For the text-containing cell, return its midpoint in (x, y) coordinate format. 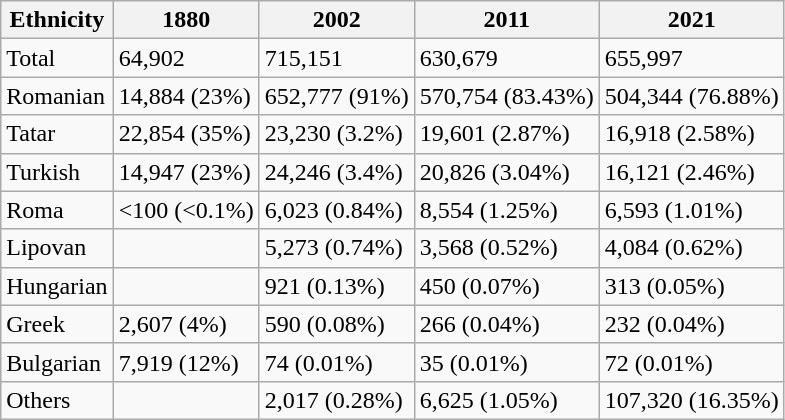
590 (0.08%) (336, 324)
313 (0.05%) (692, 286)
652,777 (91%) (336, 96)
Ethnicity (57, 20)
6,625 (1.05%) (506, 400)
14,884 (23%) (186, 96)
Turkish (57, 172)
715,151 (336, 58)
7,919 (12%) (186, 362)
72 (0.01%) (692, 362)
24,246 (3.4%) (336, 172)
450 (0.07%) (506, 286)
2,017 (0.28%) (336, 400)
Others (57, 400)
570,754 (83.43%) (506, 96)
3,568 (0.52%) (506, 248)
8,554 (1.25%) (506, 210)
630,679 (506, 58)
504,344 (76.88%) (692, 96)
14,947 (23%) (186, 172)
64,902 (186, 58)
2011 (506, 20)
232 (0.04%) (692, 324)
Romanian (57, 96)
Lipovan (57, 248)
1880 (186, 20)
<100 (<0.1%) (186, 210)
35 (0.01%) (506, 362)
Bulgarian (57, 362)
20,826 (3.04%) (506, 172)
6,593 (1.01%) (692, 210)
16,918 (2.58%) (692, 134)
2,607 (4%) (186, 324)
Hungarian (57, 286)
Total (57, 58)
23,230 (3.2%) (336, 134)
4,084 (0.62%) (692, 248)
Greek (57, 324)
19,601 (2.87%) (506, 134)
107,320 (16.35%) (692, 400)
655,997 (692, 58)
16,121 (2.46%) (692, 172)
6,023 (0.84%) (336, 210)
2021 (692, 20)
266 (0.04%) (506, 324)
Tatar (57, 134)
74 (0.01%) (336, 362)
22,854 (35%) (186, 134)
2002 (336, 20)
Roma (57, 210)
921 (0.13%) (336, 286)
5,273 (0.74%) (336, 248)
